Find where the given text appears and provide that cell's center as (X, Y) coordinate. 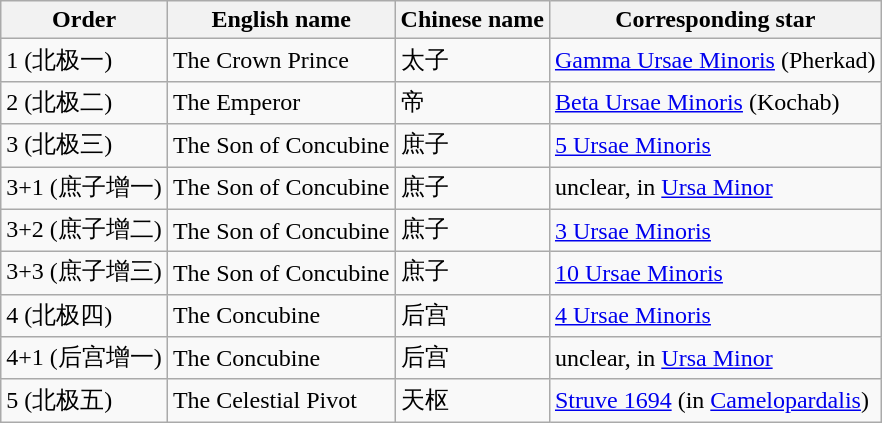
2 (北极二) (84, 102)
天枢 (472, 400)
5 (北极五) (84, 400)
帝 (472, 102)
Chinese name (472, 20)
The Emperor (281, 102)
Gamma Ursae Minoris (Pherkad) (715, 60)
4 Ursae Minoris (715, 316)
The Celestial Pivot (281, 400)
The Crown Prince (281, 60)
1 (北极一) (84, 60)
3+2 (庶子增二) (84, 230)
Beta Ursae Minoris (Kochab) (715, 102)
3 Ursae Minoris (715, 230)
3+3 (庶子增三) (84, 274)
Corresponding star (715, 20)
5 Ursae Minoris (715, 146)
Struve 1694 (in Camelopardalis) (715, 400)
4 (北极四) (84, 316)
Order (84, 20)
3 (北极三) (84, 146)
English name (281, 20)
3+1 (庶子增一) (84, 188)
4+1 (后宫增一) (84, 358)
10 Ursae Minoris (715, 274)
太子 (472, 60)
